Determine the (X, Y) coordinate at the center of the cell enclosing the given text.  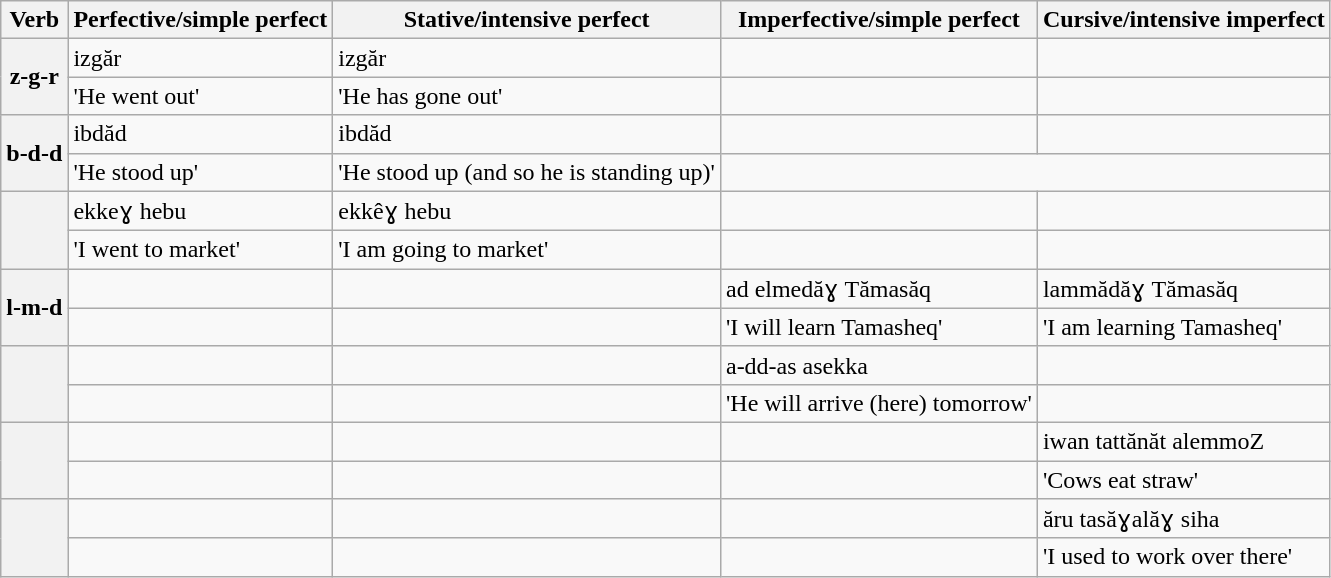
a-dd-as asekka (878, 365)
'I am going to market' (527, 250)
'He went out' (200, 96)
ad elmedăɣ Tămasăq (878, 289)
l-m-d (34, 308)
'I went to market' (200, 250)
'I will learn Tamasheq' (878, 327)
'I am learning Tamasheq' (1184, 327)
ekkeɣ hebu (200, 211)
Verb (34, 20)
iwan tattănăt alemmoZ (1184, 441)
'He stood up' (200, 172)
'I used to work over there' (1184, 557)
Imperfective/simple perfect (878, 20)
'He stood up (and so he is standing up)' (527, 172)
lammădăɣ Tămasăq (1184, 289)
ekkêɣ hebu (527, 211)
Cursive/intensive imperfect (1184, 20)
'Cows eat straw' (1184, 479)
Perfective/simple perfect (200, 20)
Stative/intensive perfect (527, 20)
b-d-d (34, 153)
'He has gone out' (527, 96)
ăru tasăɣalăɣ siha (1184, 519)
'He will arrive (here) tomorrow' (878, 403)
z-g-r (34, 77)
